Identify which cell holds the provided text, then report its (X, Y) central coordinate. 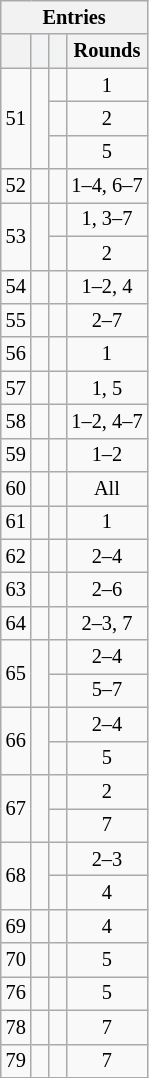
78 (16, 1027)
60 (16, 489)
52 (16, 186)
69 (16, 926)
55 (16, 320)
Rounds (106, 51)
61 (16, 522)
53 (16, 236)
59 (16, 455)
67 (16, 808)
76 (16, 993)
63 (16, 589)
54 (16, 287)
68 (16, 876)
2–6 (106, 589)
1–2, 4 (106, 287)
51 (16, 118)
70 (16, 960)
All (106, 489)
79 (16, 1061)
66 (16, 740)
64 (16, 623)
1–4, 6–7 (106, 186)
1, 5 (106, 388)
2–7 (106, 320)
2–3 (106, 859)
5–7 (106, 690)
2–3, 7 (106, 623)
1–2 (106, 455)
Entries (74, 17)
62 (16, 556)
57 (16, 388)
58 (16, 421)
56 (16, 354)
1, 3–7 (106, 219)
65 (16, 674)
1–2, 4–7 (106, 421)
